Determine the (X, Y) coordinate at the center of the cell enclosing the given text.  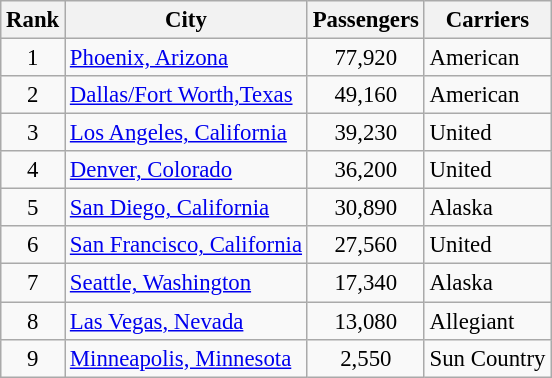
Allegiant (487, 321)
Sun Country (487, 358)
7 (33, 283)
8 (33, 321)
Los Angeles, California (186, 133)
Carriers (487, 20)
4 (33, 170)
77,920 (366, 58)
Denver, Colorado (186, 170)
City (186, 20)
5 (33, 208)
39,230 (366, 133)
27,560 (366, 245)
San Diego, California (186, 208)
1 (33, 58)
36,200 (366, 170)
6 (33, 245)
2,550 (366, 358)
Rank (33, 20)
Las Vegas, Nevada (186, 321)
Phoenix, Arizona (186, 58)
Minneapolis, Minnesota (186, 358)
9 (33, 358)
13,080 (366, 321)
Passengers (366, 20)
Seattle, Washington (186, 283)
2 (33, 95)
San Francisco, California (186, 245)
17,340 (366, 283)
3 (33, 133)
Dallas/Fort Worth,Texas (186, 95)
49,160 (366, 95)
30,890 (366, 208)
